Detect which cell encompasses the target text, then output its (x, y) center coordinate. 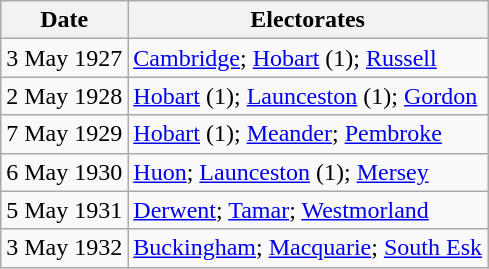
Huon; Launceston (1); Mersey (308, 172)
3 May 1932 (64, 248)
5 May 1931 (64, 210)
2 May 1928 (64, 96)
3 May 1927 (64, 58)
Hobart (1); Launceston (1); Gordon (308, 96)
Hobart (1); Meander; Pembroke (308, 134)
7 May 1929 (64, 134)
Buckingham; Macquarie; South Esk (308, 248)
6 May 1930 (64, 172)
Cambridge; Hobart (1); Russell (308, 58)
Date (64, 20)
Derwent; Tamar; Westmorland (308, 210)
Electorates (308, 20)
